Find where the given text appears and provide that cell's center as (x, y) coordinate. 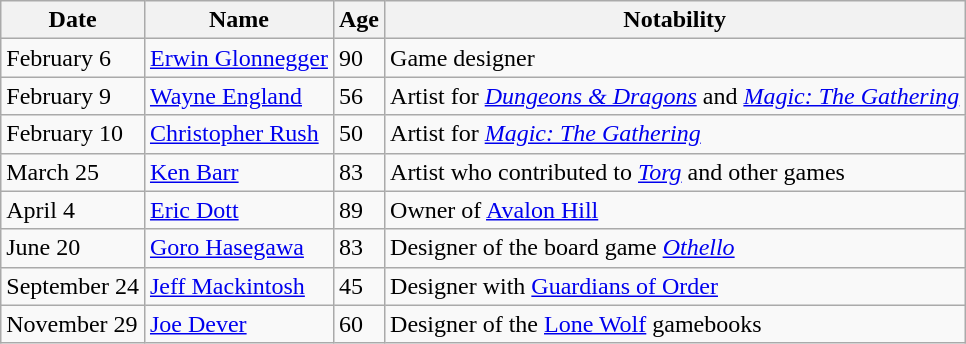
Date (73, 20)
Joe Dever (238, 324)
Ken Barr (238, 172)
Goro Hasegawa (238, 248)
Artist who contributed to Torg and other games (675, 172)
Notability (675, 20)
Age (358, 20)
April 4 (73, 210)
June 20 (73, 248)
Christopher Rush (238, 134)
89 (358, 210)
45 (358, 286)
February 10 (73, 134)
February 9 (73, 96)
90 (358, 58)
56 (358, 96)
Artist for Magic: The Gathering (675, 134)
Designer of the Lone Wolf gamebooks (675, 324)
Designer of the board game Othello (675, 248)
Jeff Mackintosh (238, 286)
Erwin Glonnegger (238, 58)
March 25 (73, 172)
60 (358, 324)
50 (358, 134)
Name (238, 20)
Game designer (675, 58)
Eric Dott (238, 210)
Wayne England (238, 96)
November 29 (73, 324)
Artist for Dungeons & Dragons and Magic: The Gathering (675, 96)
Owner of Avalon Hill (675, 210)
September 24 (73, 286)
Designer with Guardians of Order (675, 286)
February 6 (73, 58)
